Find where the given text appears and provide that cell's center as [X, Y] coordinate. 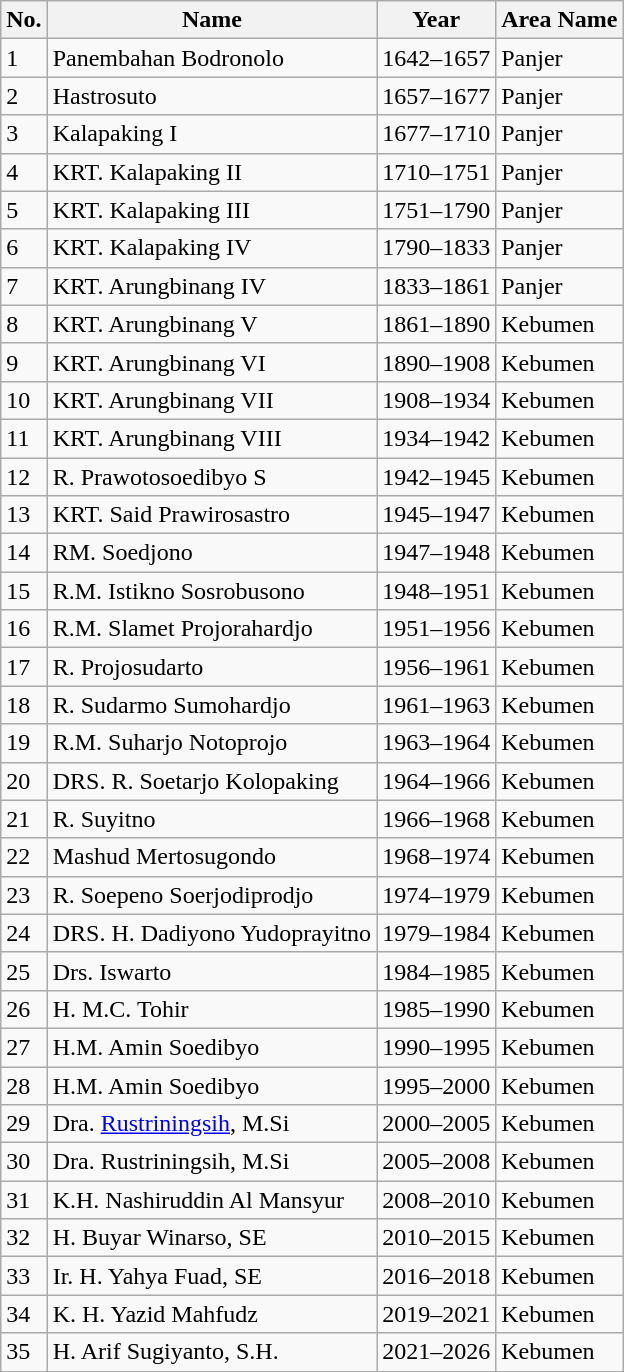
10 [24, 400]
KRT. Arungbinang VII [212, 400]
1908–1934 [436, 400]
1945–1947 [436, 515]
Area Name [560, 20]
25 [24, 971]
14 [24, 553]
1951–1956 [436, 629]
1790–1833 [436, 248]
23 [24, 895]
KRT. Kalapaking II [212, 172]
1985–1990 [436, 1009]
KRT. Arungbinang VI [212, 362]
1861–1890 [436, 324]
Panembahan Bodronolo [212, 58]
K. H. Yazid Mahfudz [212, 1314]
32 [24, 1238]
2010–2015 [436, 1238]
34 [24, 1314]
8 [24, 324]
7 [24, 286]
21 [24, 819]
R. Suyitno [212, 819]
R. Prawotosoedibyo S [212, 477]
1751–1790 [436, 210]
35 [24, 1352]
KRT. Arungbinang VIII [212, 438]
24 [24, 933]
1956–1961 [436, 667]
13 [24, 515]
2008–2010 [436, 1200]
R.M. Istikno Sosrobusono [212, 591]
Ir. H. Yahya Fuad, SE [212, 1276]
1934–1942 [436, 438]
1984–1985 [436, 971]
DRS. R. Soetarjo Kolopaking [212, 781]
1995–2000 [436, 1085]
R. Soepeno Soerjodiprodjo [212, 895]
15 [24, 591]
1990–1995 [436, 1047]
5 [24, 210]
KRT. Arungbinang IV [212, 286]
1642–1657 [436, 58]
Kalapaking I [212, 134]
R. Projosudarto [212, 667]
1948–1951 [436, 591]
1890–1908 [436, 362]
KRT. Arungbinang V [212, 324]
1963–1964 [436, 743]
11 [24, 438]
Year [436, 20]
22 [24, 857]
RM. Soedjono [212, 553]
H. M.C. Tohir [212, 1009]
Name [212, 20]
1942–1945 [436, 477]
31 [24, 1200]
H. Arif Sugiyanto, S.H. [212, 1352]
2 [24, 96]
1677–1710 [436, 134]
18 [24, 705]
1833–1861 [436, 286]
1657–1677 [436, 96]
4 [24, 172]
26 [24, 1009]
DRS. H. Dadiyono Yudoprayitno [212, 933]
1947–1948 [436, 553]
R.M. Slamet Projorahardjo [212, 629]
1710–1751 [436, 172]
R. Sudarmo Sumohardjo [212, 705]
2019–2021 [436, 1314]
Drs. Iswarto [212, 971]
27 [24, 1047]
2016–2018 [436, 1276]
Hastrosuto [212, 96]
16 [24, 629]
1 [24, 58]
1968–1974 [436, 857]
Mashud Mertosugondo [212, 857]
19 [24, 743]
2021–2026 [436, 1352]
6 [24, 248]
28 [24, 1085]
H. Buyar Winarso, SE [212, 1238]
1961–1963 [436, 705]
30 [24, 1162]
9 [24, 362]
17 [24, 667]
33 [24, 1276]
2000–2005 [436, 1124]
3 [24, 134]
29 [24, 1124]
No. [24, 20]
1966–1968 [436, 819]
KRT. Kalapaking III [212, 210]
12 [24, 477]
R.M. Suharjo Notoprojo [212, 743]
KRT. Kalapaking IV [212, 248]
1979–1984 [436, 933]
1974–1979 [436, 895]
1964–1966 [436, 781]
K.H. Nashiruddin Al Mansyur [212, 1200]
20 [24, 781]
2005–2008 [436, 1162]
KRT. Said Prawirosastro [212, 515]
